Return (X, Y) of the center of cell containing provided text 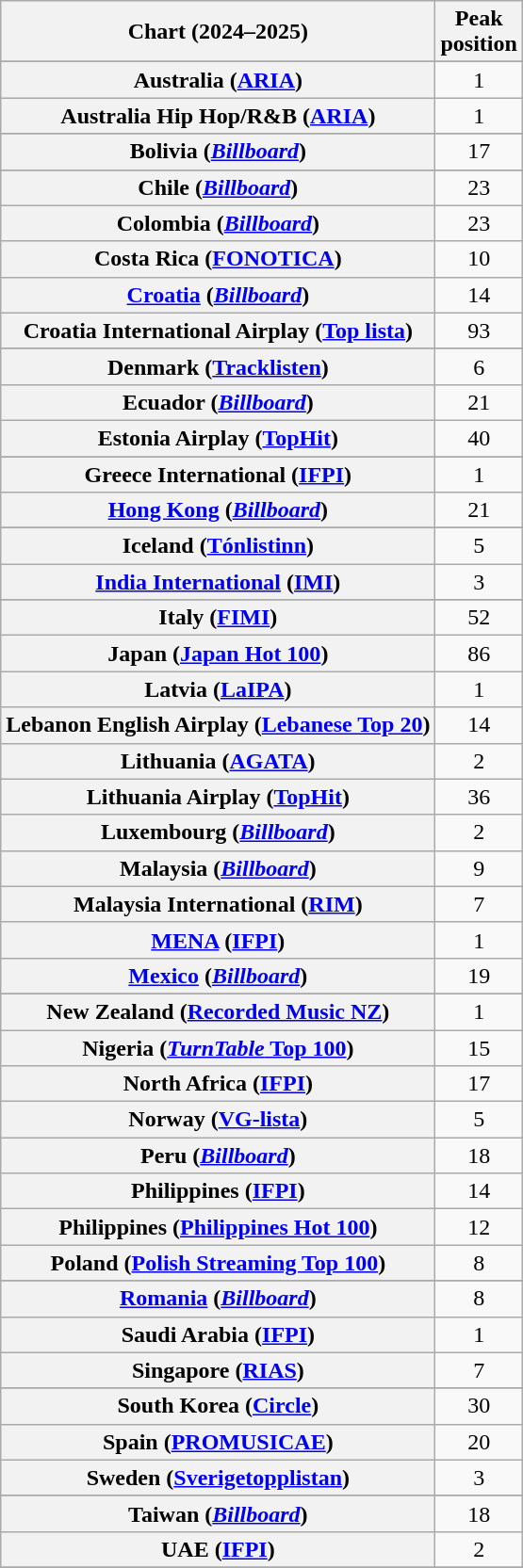
Latvia (LaIPA) (219, 689)
Greece International (IFPI) (219, 474)
Mexico (Billboard) (219, 976)
Philippines (IFPI) (219, 1191)
Luxembourg (Billboard) (219, 832)
20 (479, 1442)
15 (479, 1048)
Japan (Japan Hot 100) (219, 654)
India International (IMI) (219, 582)
Spain (PROMUSICAE) (219, 1442)
Norway (VG-lista) (219, 1120)
Poland (Polish Streaming Top 100) (219, 1263)
52 (479, 618)
Romania (Billboard) (219, 1299)
Bolivia (Billboard) (219, 152)
Chart (2024–2025) (219, 32)
Colombia (Billboard) (219, 223)
Croatia (Billboard) (219, 295)
Croatia International Airplay (Top lista) (219, 331)
New Zealand (Recorded Music NZ) (219, 1011)
19 (479, 976)
6 (479, 366)
Nigeria (TurnTable Top 100) (219, 1048)
Sweden (Sverigetopplistan) (219, 1478)
Costa Rica (FONOTICA) (219, 259)
9 (479, 868)
Lithuania (AGATA) (219, 761)
93 (479, 331)
10 (479, 259)
Australia (ARIA) (219, 80)
36 (479, 797)
Estonia Airplay (TopHit) (219, 438)
Singapore (RIAS) (219, 1370)
Hong Kong (Billboard) (219, 510)
Philippines (Philippines Hot 100) (219, 1227)
Taiwan (Billboard) (219, 1513)
Chile (Billboard) (219, 187)
MENA (IFPI) (219, 940)
Saudi Arabia (IFPI) (219, 1334)
Iceland (Tónlistinn) (219, 546)
Denmark (Tracklisten) (219, 366)
Lebanon English Airplay (Lebanese Top 20) (219, 725)
12 (479, 1227)
North Africa (IFPI) (219, 1084)
Lithuania Airplay (TopHit) (219, 797)
Italy (FIMI) (219, 618)
30 (479, 1406)
Australia Hip Hop/R&B (ARIA) (219, 116)
Malaysia (Billboard) (219, 868)
Peru (Billboard) (219, 1156)
86 (479, 654)
Malaysia International (RIM) (219, 904)
40 (479, 438)
Ecuador (Billboard) (219, 402)
South Korea (Circle) (219, 1406)
UAE (IFPI) (219, 1549)
Peakposition (479, 32)
